Return [x, y] of the center of cell containing provided text 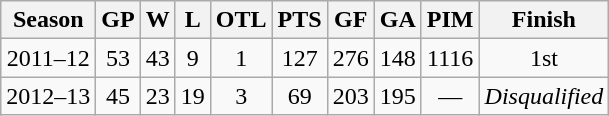
Disqualified [544, 96]
43 [158, 58]
PTS [300, 20]
53 [118, 58]
W [158, 20]
GA [398, 20]
69 [300, 96]
GF [350, 20]
OTL [241, 20]
23 [158, 96]
1116 [450, 58]
127 [300, 58]
Finish [544, 20]
PIM [450, 20]
45 [118, 96]
203 [350, 96]
195 [398, 96]
148 [398, 58]
3 [241, 96]
276 [350, 58]
1st [544, 58]
GP [118, 20]
19 [192, 96]
— [450, 96]
Season [48, 20]
L [192, 20]
9 [192, 58]
2012–13 [48, 96]
2011–12 [48, 58]
1 [241, 58]
